Return [X, Y] of the center of cell containing provided text 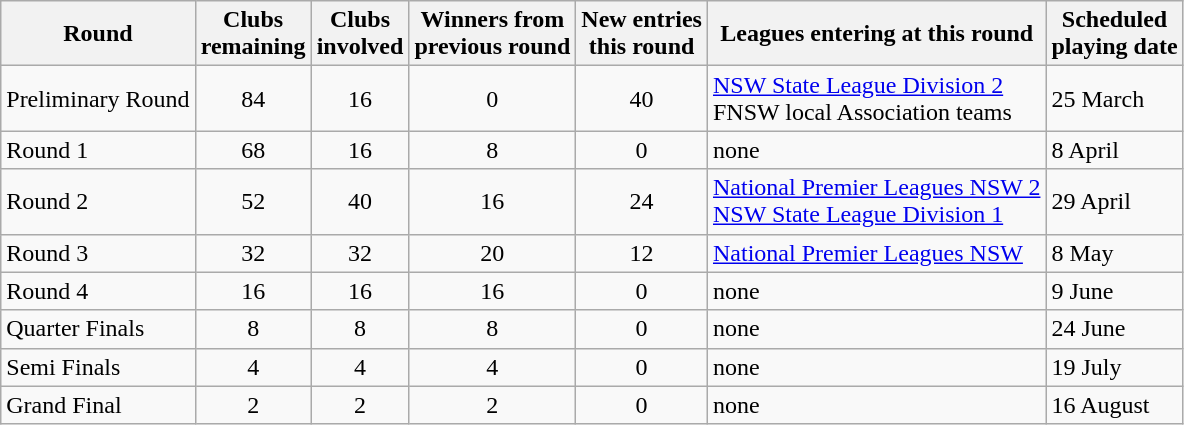
Clubsremaining [253, 34]
Leagues entering at this round [876, 34]
20 [492, 253]
8 April [1114, 150]
Clubsinvolved [360, 34]
Preliminary Round [98, 98]
National Premier Leagues NSW [876, 253]
25 March [1114, 98]
NSW State League Division 2FNSW local Association teams [876, 98]
68 [253, 150]
Scheduledplaying date [1114, 34]
Round 1 [98, 150]
84 [253, 98]
9 June [1114, 291]
24 [642, 202]
29 April [1114, 202]
Grand Final [98, 405]
12 [642, 253]
Quarter Finals [98, 329]
Round 3 [98, 253]
24 June [1114, 329]
8 May [1114, 253]
Winners fromprevious round [492, 34]
New entriesthis round [642, 34]
Round [98, 34]
Round 4 [98, 291]
52 [253, 202]
Semi Finals [98, 367]
16 August [1114, 405]
Round 2 [98, 202]
National Premier Leagues NSW 2NSW State League Division 1 [876, 202]
19 July [1114, 367]
